Capture the cell that displays the provided text and extract its (x, y) central coordinate. 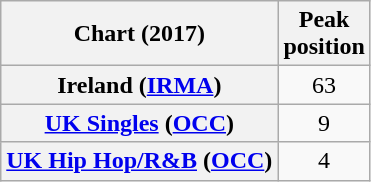
Peakposition (324, 34)
UK Hip Hop/R&B (OCC) (140, 161)
9 (324, 123)
Chart (2017) (140, 34)
63 (324, 85)
Ireland (IRMA) (140, 85)
4 (324, 161)
UK Singles (OCC) (140, 123)
